Search for the cell housing the specified text and yield its [X, Y] center coordinate. 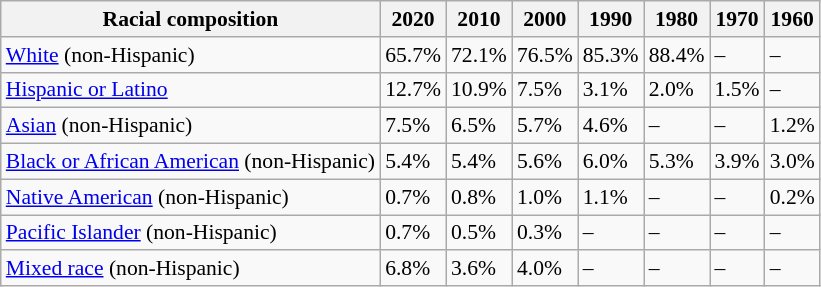
5.6% [545, 162]
3.1% [611, 90]
Black or African American (non-Hispanic) [190, 162]
2000 [545, 19]
12.7% [413, 90]
White (non-Hispanic) [190, 55]
72.1% [479, 55]
1.2% [792, 126]
1.0% [545, 197]
85.3% [611, 55]
2020 [413, 19]
Asian (non-Hispanic) [190, 126]
Hispanic or Latino [190, 90]
6.0% [611, 162]
0.2% [792, 197]
4.0% [545, 269]
10.9% [479, 90]
Native American (non-Hispanic) [190, 197]
5.3% [677, 162]
6.5% [479, 126]
88.4% [677, 55]
1960 [792, 19]
65.7% [413, 55]
0.8% [479, 197]
3.9% [738, 162]
1990 [611, 19]
1.1% [611, 197]
Pacific Islander (non-Hispanic) [190, 233]
Racial composition [190, 19]
6.8% [413, 269]
3.6% [479, 269]
4.6% [611, 126]
76.5% [545, 55]
0.5% [479, 233]
2.0% [677, 90]
3.0% [792, 162]
1.5% [738, 90]
0.3% [545, 233]
1970 [738, 19]
5.7% [545, 126]
1980 [677, 19]
Mixed race (non-Hispanic) [190, 269]
2010 [479, 19]
